Find where the given text appears and provide that cell's center as [X, Y] coordinate. 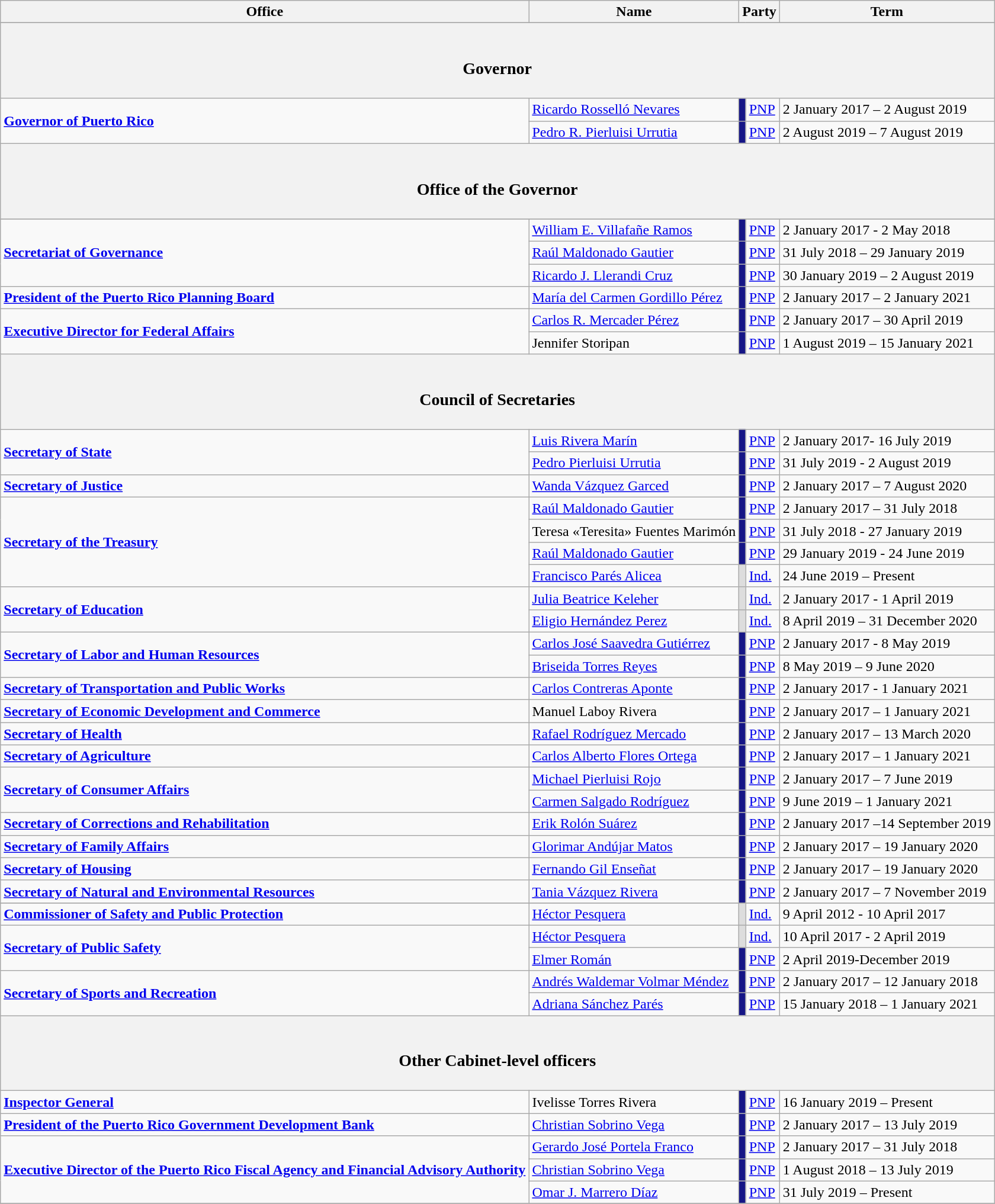
Secretary of Public Safety [265, 948]
Council of Secretaries [497, 392]
Secretary of the Treasury [265, 542]
2 January 2017 – 30 April 2019 [887, 320]
1 August 2018 – 13 July 2019 [887, 1170]
Carlos José Saavedra Gutiérrez [634, 644]
Executive Director of the Puerto Rico Fiscal Agency and Financial Advisory Authority [265, 1170]
Pedro R. Pierluisi Urrutia [634, 132]
Francisco Parés Alicea [634, 576]
Secretary of Housing [265, 869]
Briseida Torres Reyes [634, 666]
Party [759, 12]
2 January 2017 - 1 January 2021 [887, 689]
Jennifer Storipan [634, 343]
2 April 2019-December 2019 [887, 959]
2 January 2017 - 1 April 2019 [887, 598]
24 June 2019 – Present [887, 576]
Secretary of Economic Development and Commerce [265, 711]
Carlos Alberto Flores Ortega [634, 756]
2 August 2019 – 7 August 2019 [887, 132]
Julia Beatrice Keleher [634, 598]
Governor [497, 60]
Ricardo J. Llerandi Cruz [634, 275]
Secretary of Education [265, 609]
Teresa «Teresita» Fuentes Marimón [634, 531]
Secretary of Agriculture [265, 756]
10 April 2017 - 2 April 2019 [887, 936]
Elmer Román [634, 959]
María del Carmen Gordillo Pérez [634, 298]
Other Cabinet-level officers [497, 1053]
Executive Director for Federal Affairs [265, 332]
2 January 2017 – 2 August 2019 [887, 110]
Omar J. Marrero Díaz [634, 1192]
9 April 2012 - 10 April 2017 [887, 914]
2 January 2017 – 7 June 2019 [887, 779]
Carlos R. Mercader Pérez [634, 320]
8 May 2019 – 9 June 2020 [887, 666]
Secretariat of Governance [265, 252]
Term [887, 12]
Governor of Puerto Rico [265, 121]
2 January 2017- 16 July 2019 [887, 441]
Glorimar Andújar Matos [634, 846]
2 January 2017 – 12 January 2018 [887, 981]
Secretary of Consumer Affairs [265, 790]
Office [265, 12]
Pedro Pierluisi Urrutia [634, 463]
Rafael Rodríguez Mercado [634, 734]
Michael Pierluisi Rojo [634, 779]
Gerardo José Portela Franco [634, 1147]
President of the Puerto Rico Planning Board [265, 298]
Secretary of Transportation and Public Works [265, 689]
2 January 2017 - 8 May 2019 [887, 644]
Secretary of Sports and Recreation [265, 993]
2 January 2017 – 7 August 2020 [887, 486]
29 January 2019 - 24 June 2019 [887, 553]
William E. Villafañe Ramos [634, 230]
2 January 2017 –14 September 2019 [887, 824]
31 July 2018 – 29 January 2019 [887, 252]
1 August 2019 – 15 January 2021 [887, 343]
Wanda Vázquez Garced [634, 486]
Carlos Contreras Aponte [634, 689]
30 January 2019 – 2 August 2019 [887, 275]
Erik Rolón Suárez [634, 824]
Commissioner of Safety and Public Protection [265, 914]
Secretary of Corrections and Rehabilitation [265, 824]
Ricardo Rosselló Nevares [634, 110]
31 July 2019 – Present [887, 1192]
Andrés Waldemar Volmar Méndez [634, 981]
Name [634, 12]
Secretary of Natural and Environmental Resources [265, 891]
31 July 2019 - 2 August 2019 [887, 463]
2 January 2017 – 7 November 2019 [887, 891]
2 January 2017 – 2 January 2021 [887, 298]
President of the Puerto Rico Government Development Bank [265, 1125]
Secretary of Family Affairs [265, 846]
Tania Vázquez Rivera [634, 891]
Secretary of Labor and Human Resources [265, 655]
8 April 2019 – 31 December 2020 [887, 621]
9 June 2019 – 1 January 2021 [887, 801]
2 January 2017 – 13 July 2019 [887, 1125]
16 January 2019 – Present [887, 1102]
Ivelisse Torres Rivera [634, 1102]
Secretary of State [265, 452]
2 January 2017 – 13 March 2020 [887, 734]
Carmen Salgado Rodríguez [634, 801]
Office of the Governor [497, 181]
2 January 2017 - 2 May 2018 [887, 230]
Adriana Sánchez Parés [634, 1004]
Manuel Laboy Rivera [634, 711]
31 July 2018 - 27 January 2019 [887, 531]
15 January 2018 – 1 January 2021 [887, 1004]
Fernando Gil Enseñat [634, 869]
Secretary of Justice [265, 486]
Inspector General [265, 1102]
Secretary of Health [265, 734]
Eligio Hernández Perez [634, 621]
Luis Rivera Marín [634, 441]
